From the cell containing the given text, extract its center point as [x, y] coordinate. 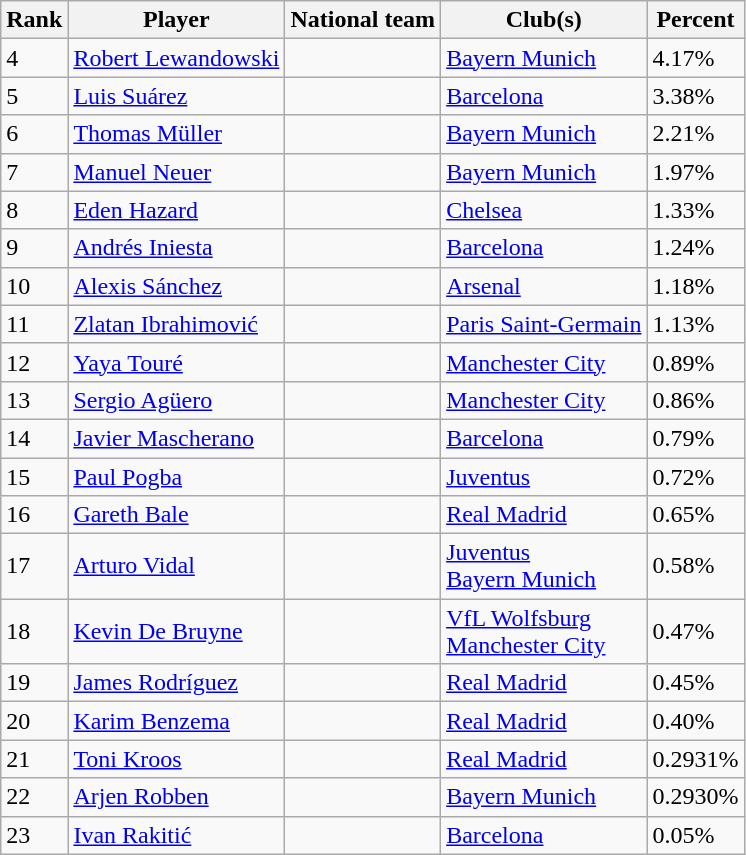
0.2931% [696, 759]
Arsenal [544, 286]
19 [34, 683]
0.2930% [696, 797]
18 [34, 632]
Toni Kroos [176, 759]
Kevin De Bruyne [176, 632]
Paris Saint-Germain [544, 324]
Juventus [544, 477]
0.47% [696, 632]
Arjen Robben [176, 797]
1.33% [696, 210]
Eden Hazard [176, 210]
0.05% [696, 835]
8 [34, 210]
Manuel Neuer [176, 172]
Robert Lewandowski [176, 58]
James Rodríguez [176, 683]
4.17% [696, 58]
7 [34, 172]
13 [34, 400]
Karim Benzema [176, 721]
1.18% [696, 286]
5 [34, 96]
Player [176, 20]
23 [34, 835]
1.97% [696, 172]
Gareth Bale [176, 515]
20 [34, 721]
11 [34, 324]
17 [34, 566]
VfL Wolfsburg Manchester City [544, 632]
Andrés Iniesta [176, 248]
2.21% [696, 134]
Sergio Agüero [176, 400]
3.38% [696, 96]
0.45% [696, 683]
0.79% [696, 438]
6 [34, 134]
15 [34, 477]
1.24% [696, 248]
Thomas Müller [176, 134]
Percent [696, 20]
Luis Suárez [176, 96]
4 [34, 58]
Chelsea [544, 210]
10 [34, 286]
Arturo Vidal [176, 566]
9 [34, 248]
Juventus Bayern Munich [544, 566]
0.65% [696, 515]
Javier Mascherano [176, 438]
1.13% [696, 324]
0.40% [696, 721]
0.86% [696, 400]
Ivan Rakitić [176, 835]
Alexis Sánchez [176, 286]
Rank [34, 20]
Yaya Touré [176, 362]
0.89% [696, 362]
22 [34, 797]
0.72% [696, 477]
Zlatan Ibrahimović [176, 324]
National team [363, 20]
21 [34, 759]
14 [34, 438]
Club(s) [544, 20]
0.58% [696, 566]
12 [34, 362]
16 [34, 515]
Paul Pogba [176, 477]
